Extract the [x, y] coordinate from the center of the cell holding the provided text.  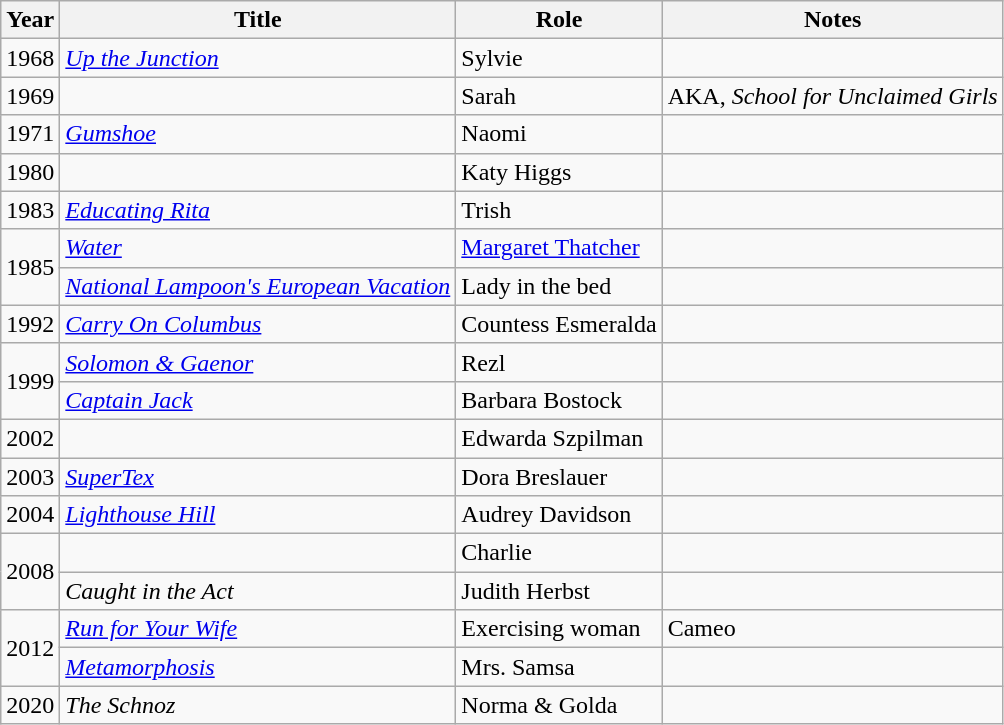
Sarah [559, 96]
2012 [30, 648]
Caught in the Act [258, 591]
Rezl [559, 362]
Up the Junction [258, 58]
Gumshoe [258, 134]
Trish [559, 210]
Charlie [559, 553]
Title [258, 20]
2004 [30, 515]
National Lampoon's European Vacation [258, 286]
Judith Herbst [559, 591]
1985 [30, 267]
1969 [30, 96]
1980 [30, 172]
1999 [30, 381]
The Schnoz [258, 705]
Lady in the bed [559, 286]
Katy Higgs [559, 172]
1992 [30, 324]
SuperTex [258, 477]
2003 [30, 477]
Educating Rita [258, 210]
Dora Breslauer [559, 477]
Barbara Bostock [559, 400]
Audrey Davidson [559, 515]
Naomi [559, 134]
1971 [30, 134]
Edwarda Szpilman [559, 438]
Carry On Columbus [258, 324]
1983 [30, 210]
Notes [832, 20]
1968 [30, 58]
Year [30, 20]
Water [258, 248]
Solomon & Gaenor [258, 362]
2020 [30, 705]
Margaret Thatcher [559, 248]
Role [559, 20]
Run for Your Wife [258, 629]
2008 [30, 572]
Metamorphosis [258, 667]
Captain Jack [258, 400]
Sylvie [559, 58]
AKA, School for Unclaimed Girls [832, 96]
2002 [30, 438]
Lighthouse Hill [258, 515]
Norma & Golda [559, 705]
Mrs. Samsa [559, 667]
Cameo [832, 629]
Exercising woman [559, 629]
Countess Esmeralda [559, 324]
